Return the (x, y) coordinate for the center point of the cell that contains the specified text.  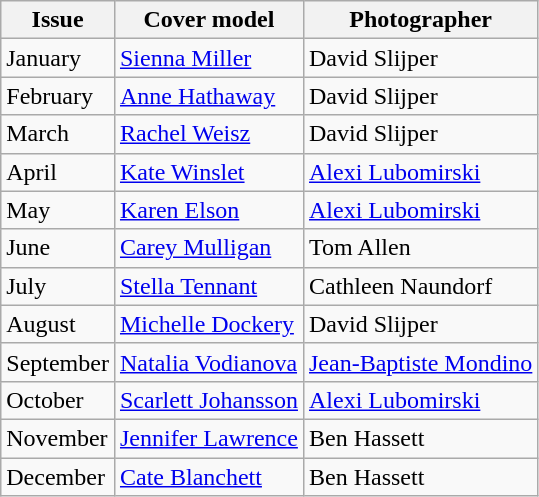
Kate Winslet (208, 172)
Karen Elson (208, 210)
Stella Tennant (208, 286)
April (58, 172)
August (58, 324)
June (58, 248)
Natalia Vodianova (208, 362)
Rachel Weisz (208, 134)
May (58, 210)
Carey Mulligan (208, 248)
Cover model (208, 20)
Cathleen Naundorf (420, 286)
November (58, 438)
July (58, 286)
September (58, 362)
October (58, 400)
Jennifer Lawrence (208, 438)
Jean-Baptiste Mondino (420, 362)
Michelle Dockery (208, 324)
Photographer (420, 20)
Tom Allen (420, 248)
February (58, 96)
December (58, 477)
Issue (58, 20)
March (58, 134)
Cate Blanchett (208, 477)
January (58, 58)
Sienna Miller (208, 58)
Anne Hathaway (208, 96)
Scarlett Johansson (208, 400)
